Capture the cell that displays the provided text and extract its [x, y] central coordinate. 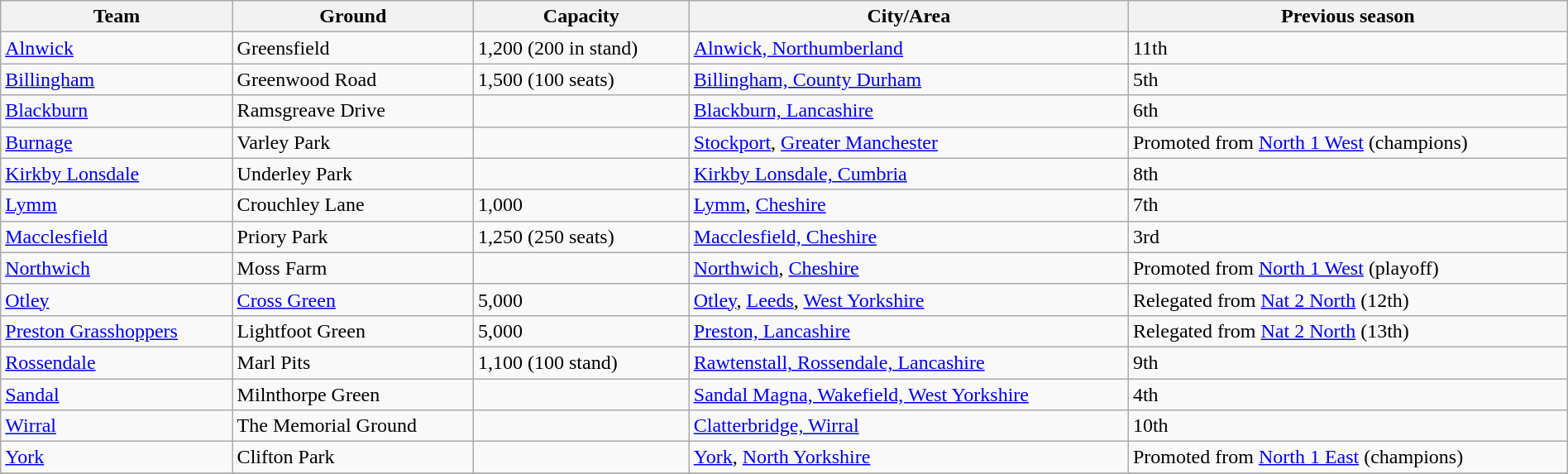
Alnwick [117, 48]
Previous season [1348, 17]
Ground [352, 17]
Promoted from North 1 West (playoff) [1348, 268]
Rossendale [117, 362]
Sandal Magna, Wakefield, West Yorkshire [908, 395]
Relegated from Nat 2 North (12th) [1348, 299]
10th [1348, 426]
Clifton Park [352, 457]
Sandal [117, 395]
9th [1348, 362]
Varley Park [352, 142]
Alnwick, Northumberland [908, 48]
Wirral [117, 426]
8th [1348, 174]
Lymm, Cheshire [908, 205]
Team [117, 17]
Billingham [117, 79]
The Memorial Ground [352, 426]
Kirkby Lonsdale [117, 174]
Preston Grasshoppers [117, 331]
Cross Green [352, 299]
Macclesfield, Cheshire [908, 237]
Rawtenstall, Rossendale, Lancashire [908, 362]
Burnage [117, 142]
4th [1348, 395]
Capacity [581, 17]
Preston, Lancashire [908, 331]
6th [1348, 111]
1,000 [581, 205]
11th [1348, 48]
York, North Yorkshire [908, 457]
Greenwood Road [352, 79]
7th [1348, 205]
Greensfield [352, 48]
Promoted from North 1 East (champions) [1348, 457]
Clatterbridge, Wirral [908, 426]
Otley [117, 299]
1,200 (200 in stand) [581, 48]
Billingham, County Durham [908, 79]
Underley Park [352, 174]
Milnthorpe Green [352, 395]
3rd [1348, 237]
Crouchley Lane [352, 205]
Kirkby Lonsdale, Cumbria [908, 174]
5th [1348, 79]
City/Area [908, 17]
1,500 (100 seats) [581, 79]
Northwich, Cheshire [908, 268]
York [117, 457]
1,100 (100 stand) [581, 362]
Stockport, Greater Manchester [908, 142]
1,250 (250 seats) [581, 237]
Priory Park [352, 237]
Moss Farm [352, 268]
Marl Pits [352, 362]
Blackburn, Lancashire [908, 111]
Otley, Leeds, West Yorkshire [908, 299]
Macclesfield [117, 237]
Relegated from Nat 2 North (13th) [1348, 331]
Northwich [117, 268]
Ramsgreave Drive [352, 111]
Promoted from North 1 West (champions) [1348, 142]
Lightfoot Green [352, 331]
Blackburn [117, 111]
Lymm [117, 205]
